Provide the [x, y] coordinate of the cell's center where the given text is located.  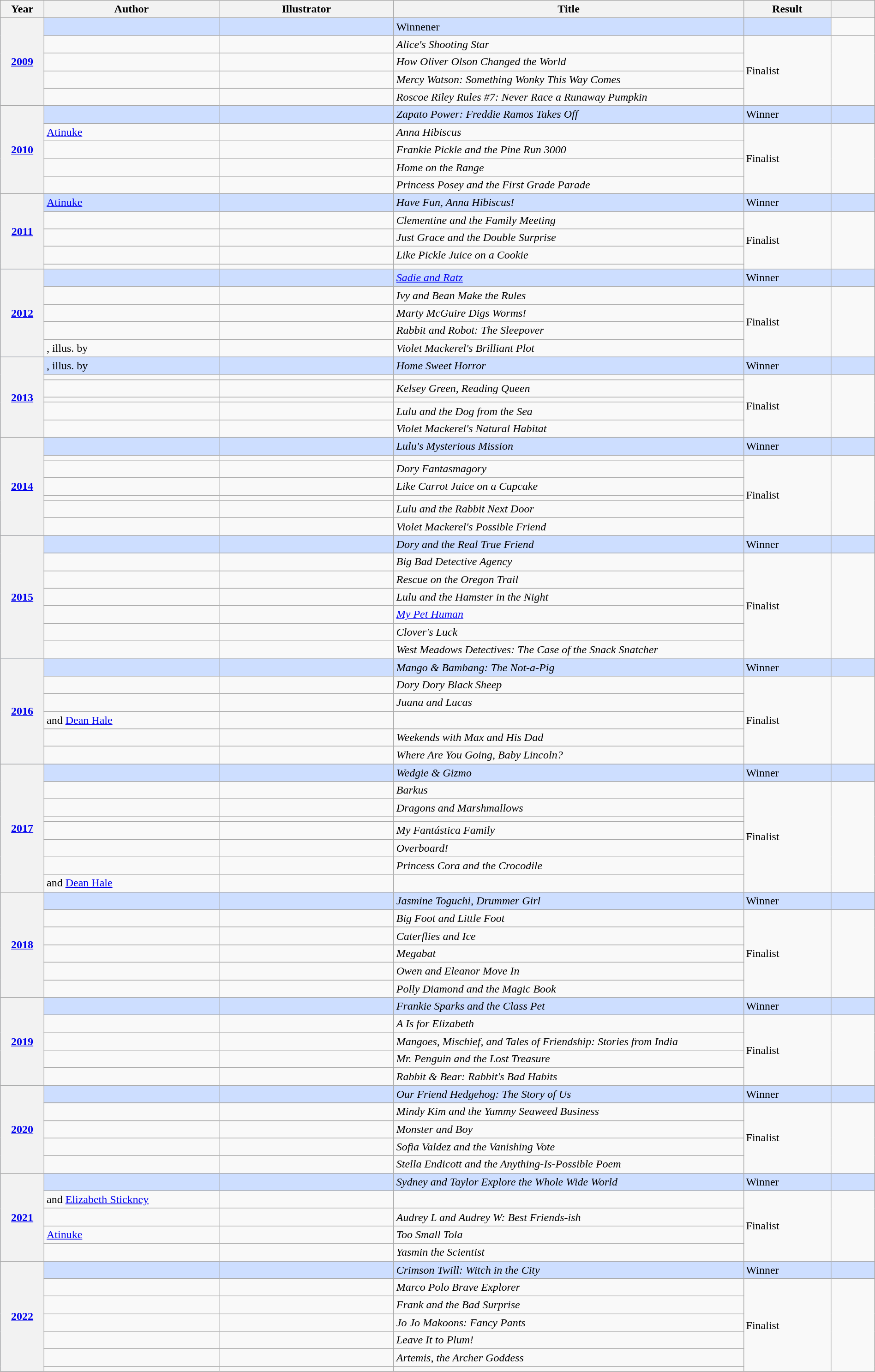
Zapato Power: Freddie Ramos Takes Off [569, 114]
Rabbit & Bear: Rabbit's Bad Habits [569, 1077]
Have Fun, Anna Hibiscus! [569, 202]
Wedgie & Gizmo [569, 773]
Jo Jo Makoons: Fancy Pants [569, 1323]
Dory Fantasmagory [569, 469]
Mangoes, Mischief, and Tales of Friendship: Stories from India [569, 1041]
Lulu and the Hamster in the Night [569, 597]
Like Carrot Juice on a Cupcake [569, 487]
2019 [22, 1041]
Polly Diamond and the Magic Book [569, 988]
Mango & Bambang: The Not-a-Pig [569, 667]
2009 [22, 62]
Clementine and the Family Meeting [569, 220]
Big Bad Detective Agency [569, 562]
2022 [22, 1317]
Frankie Pickle and the Pine Run 3000 [569, 150]
Violet Mackerel's Natural Habitat [569, 428]
Caterflies and Ice [569, 936]
Too Small Tola [569, 1234]
Just Grace and the Double Surprise [569, 238]
Like Pickle Juice on a Cookie [569, 255]
Mr. Penguin and the Lost Treasure [569, 1059]
2020 [22, 1129]
Ivy and Bean Make the Rules [569, 295]
West Meadows Detectives: The Case of the Snack Snatcher [569, 650]
2017 [22, 828]
Crimson Twill: Witch in the City [569, 1270]
Year [22, 9]
Mercy Watson: Something Wonky This Way Comes [569, 79]
Roscoe Riley Rules #7: Never Race a Runaway Pumpkin [569, 97]
Violet Mackerel's Brilliant Plot [569, 348]
Megabat [569, 953]
Result [787, 9]
Big Foot and Little Foot [569, 918]
Princess Cora and the Crocodile [569, 866]
Dory and the Real True Friend [569, 544]
Audrey L and Audrey W: Best Friends-ish [569, 1217]
Jasmine Toguchi, Drummer Girl [569, 901]
Sydney and Taylor Explore the Whole Wide World [569, 1182]
Weekends with Max and His Dad [569, 738]
A Is for Elizabeth [569, 1024]
2018 [22, 945]
Lulu and the Dog from the Sea [569, 411]
Marty McGuire Digs Worms! [569, 313]
Illustrator [306, 9]
Frank and the Bad Surprise [569, 1305]
Stella Endicott and the Anything-Is-Possible Poem [569, 1164]
Lulu's Mysterious Mission [569, 446]
Dragons and Marshmallows [569, 808]
2016 [22, 711]
Home on the Range [569, 167]
Where Are You Going, Baby Lincoln? [569, 755]
My Fantástica Family [569, 830]
Anna Hibiscus [569, 132]
Sofia Valdez and the Vanishing Vote [569, 1147]
Monster and Boy [569, 1129]
2013 [22, 397]
Title [569, 9]
How Oliver Olson Changed the World [569, 62]
Author [131, 9]
My Pet Human [569, 614]
2021 [22, 1217]
Mindy Kim and the Yummy Seaweed Business [569, 1112]
Dory Dory Black Sheep [569, 685]
Our Friend Hedgehog: The Story of Us [569, 1094]
Clover's Luck [569, 632]
Winnener [569, 27]
Lulu and the Rabbit Next Door [569, 509]
Rabbit and Robot: The Sleepover [569, 331]
Rescue on the Oregon Trail [569, 579]
Princess Posey and the First Grade Parade [569, 185]
2014 [22, 486]
Leave It to Plum! [569, 1340]
2010 [22, 150]
Violet Mackerel's Possible Friend [569, 527]
Home Sweet Horror [569, 366]
2015 [22, 597]
Kelsey Green, Reading Queen [569, 388]
Yasmin the Scientist [569, 1252]
Barkus [569, 790]
Alice's Shooting Star [569, 44]
Owen and Eleanor Move In [569, 971]
2012 [22, 313]
Overboard! [569, 848]
2011 [22, 231]
Juana and Lucas [569, 702]
Marco Polo Brave Explorer [569, 1288]
Sadie and Ratz [569, 278]
and Elizabeth Stickney [131, 1199]
Frankie Sparks and the Class Pet [569, 1006]
Artemis, the Archer Goddess [569, 1358]
